Output the (X, Y) coordinate of the center of the cell containing the given text.  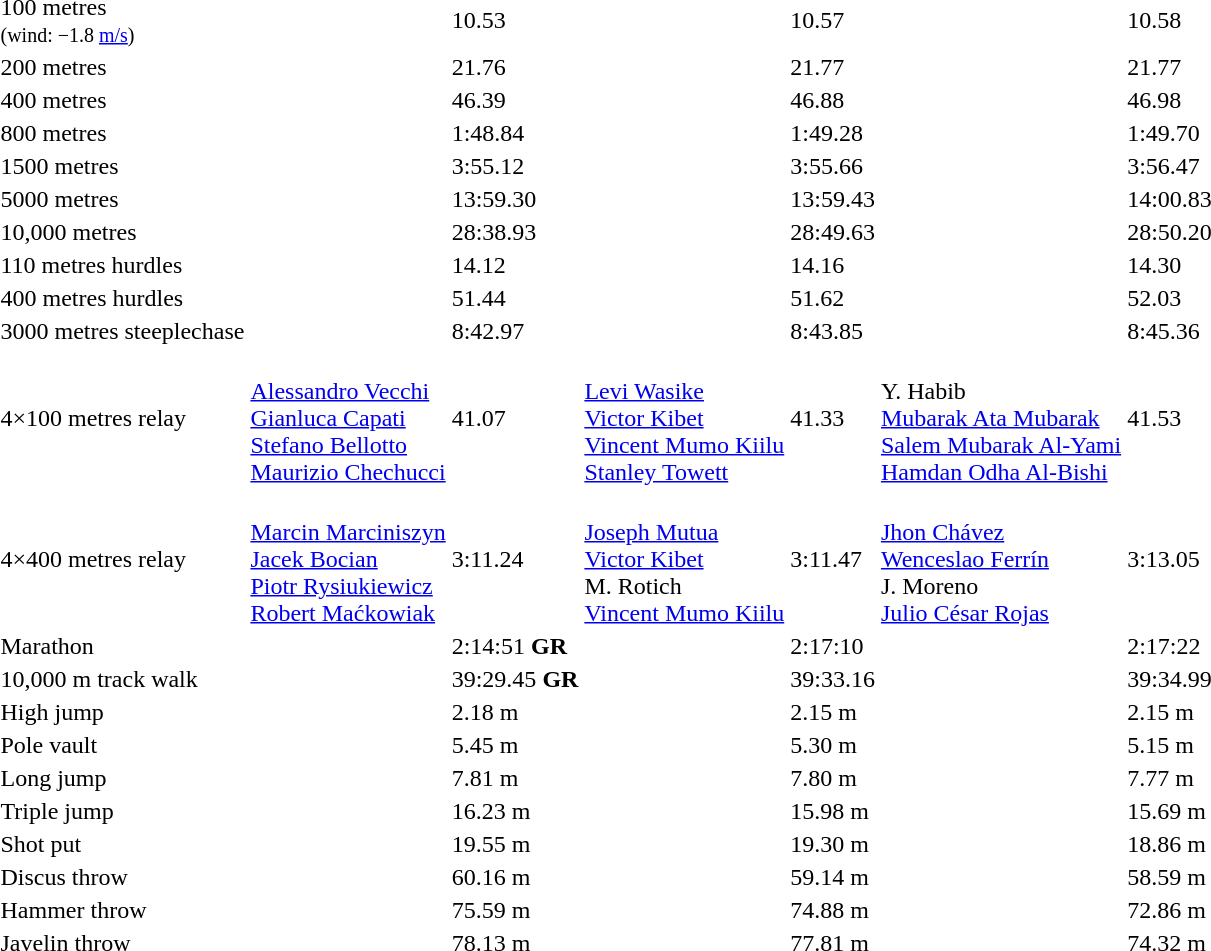
7.80 m (833, 778)
19.55 m (515, 844)
51.62 (833, 298)
5.30 m (833, 745)
3:11.24 (515, 559)
5.45 m (515, 745)
46.88 (833, 100)
13:59.43 (833, 199)
16.23 m (515, 811)
75.59 m (515, 910)
28:49.63 (833, 232)
Y. HabibMubarak Ata MubarakSalem Mubarak Al-YamiHamdan Odha Al-Bishi (1000, 418)
7.81 m (515, 778)
39:33.16 (833, 679)
2:17:10 (833, 646)
13:59.30 (515, 199)
2.15 m (833, 712)
3:11.47 (833, 559)
59.14 m (833, 877)
39:29.45 GR (515, 679)
15.98 m (833, 811)
2.18 m (515, 712)
Alessandro VecchiGianluca CapatiStefano BellottoMaurizio Chechucci (348, 418)
8:42.97 (515, 331)
1:49.28 (833, 133)
51.44 (515, 298)
19.30 m (833, 844)
60.16 m (515, 877)
14.16 (833, 265)
Marcin Marciniszyn Jacek Bocian Piotr Rysiukiewicz Robert Maćkowiak (348, 559)
8:43.85 (833, 331)
21.76 (515, 67)
Jhon ChávezWenceslao FerrínJ. MorenoJulio César Rojas (1000, 559)
3:55.66 (833, 166)
14.12 (515, 265)
28:38.93 (515, 232)
21.77 (833, 67)
41.33 (833, 418)
46.39 (515, 100)
41.07 (515, 418)
3:55.12 (515, 166)
Levi WasikeVictor KibetVincent Mumo KiiluStanley Towett (684, 418)
1:48.84 (515, 133)
Joseph MutuaVictor KibetM. RotichVincent Mumo Kiilu (684, 559)
2:14:51 GR (515, 646)
74.88 m (833, 910)
